From the cell containing the given text, extract its center point as [x, y] coordinate. 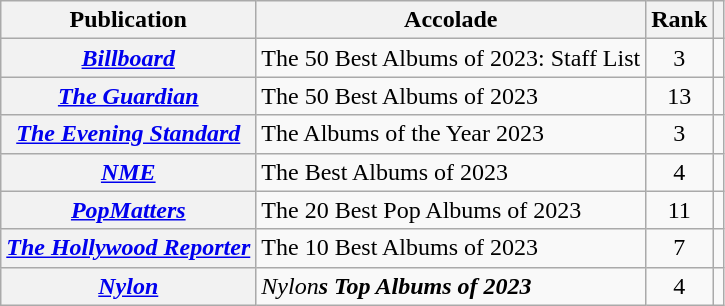
Billboard [128, 58]
Rank [680, 20]
7 [680, 248]
Accolade [451, 20]
The 50 Best Albums of 2023: Staff List [451, 58]
Nylons Top Albums of 2023 [451, 286]
Publication [128, 20]
NME [128, 172]
The Best Albums of 2023 [451, 172]
The 10 Best Albums of 2023 [451, 248]
Nylon [128, 286]
The Evening Standard [128, 134]
The Guardian [128, 96]
The 50 Best Albums of 2023 [451, 96]
PopMatters [128, 210]
13 [680, 96]
The 20 Best Pop Albums of 2023 [451, 210]
The Albums of the Year 2023 [451, 134]
The Hollywood Reporter [128, 248]
11 [680, 210]
